Output the [x, y] coordinate of the center of the cell containing the given text.  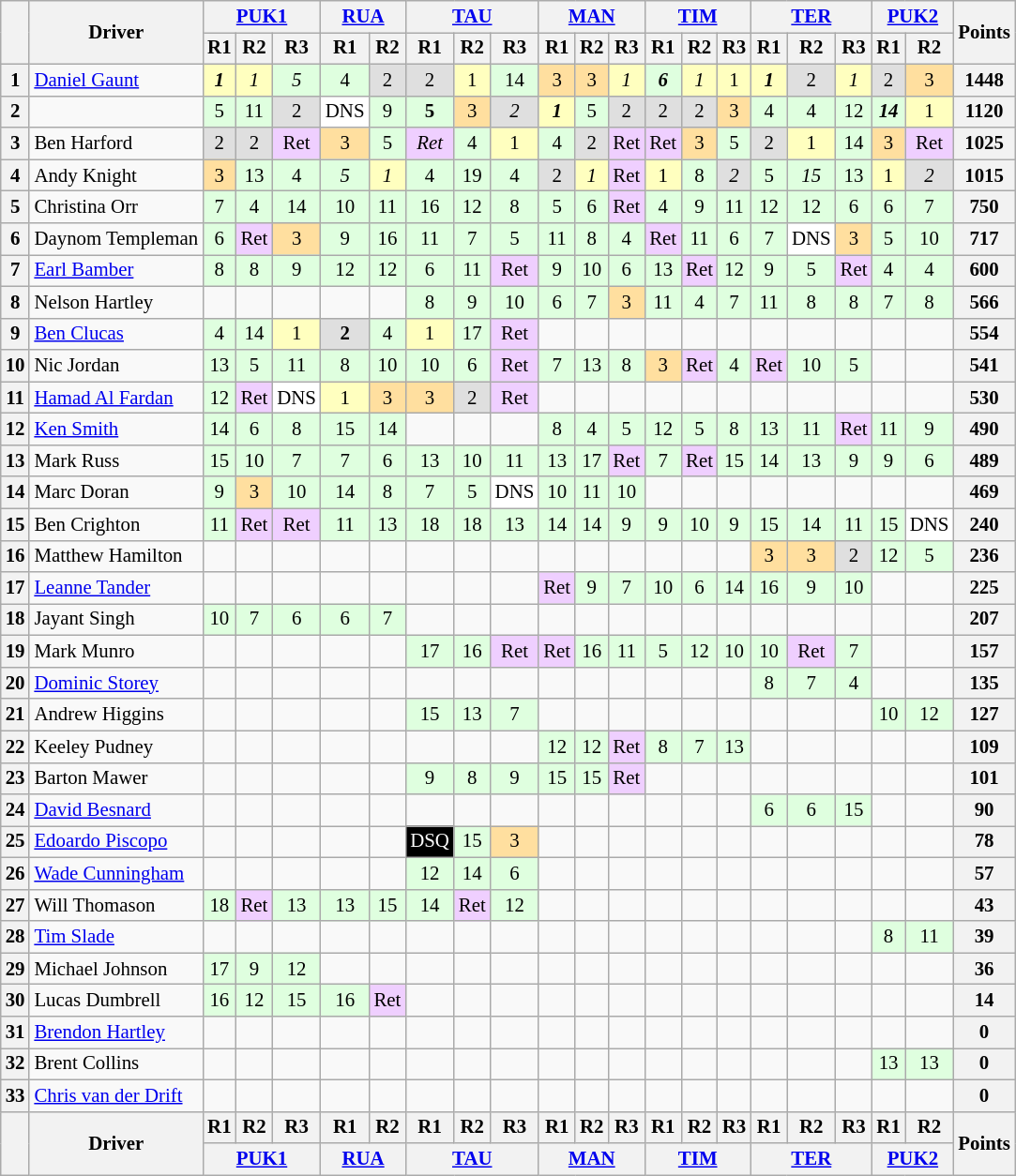
Earl Bamber [116, 270]
541 [983, 366]
DSQ [430, 842]
Dominic Storey [116, 683]
22 [15, 746]
Lucas Dumbrell [116, 1001]
Ben Clucas [116, 334]
32 [15, 1064]
Will Thomason [116, 905]
Andy Knight [116, 175]
Daniel Gaunt [116, 80]
1015 [983, 175]
240 [983, 524]
23 [15, 778]
1448 [983, 80]
530 [983, 398]
Andrew Higgins [116, 715]
Ben Harford [116, 143]
90 [983, 810]
Brendon Hartley [116, 1033]
39 [983, 937]
Edoardo Piscopo [116, 842]
127 [983, 715]
28 [15, 937]
Hamad Al Fardan [116, 398]
1120 [983, 112]
78 [983, 842]
Marc Doran [116, 492]
Daynom Templeman [116, 239]
Mark Russ [116, 460]
Jayant Singh [116, 620]
566 [983, 302]
31 [15, 1033]
Tim Slade [116, 937]
36 [983, 969]
Ben Crighton [116, 524]
225 [983, 588]
135 [983, 683]
207 [983, 620]
109 [983, 746]
717 [983, 239]
236 [983, 556]
Nic Jordan [116, 366]
43 [983, 905]
Brent Collins [116, 1064]
Chris van der Drift [116, 1095]
25 [15, 842]
101 [983, 778]
600 [983, 270]
33 [15, 1095]
469 [983, 492]
1025 [983, 143]
20 [15, 683]
Nelson Hartley [116, 302]
57 [983, 873]
26 [15, 873]
Ken Smith [116, 430]
Leanne Tander [116, 588]
24 [15, 810]
30 [15, 1001]
Wade Cunningham [116, 873]
Christina Orr [116, 207]
489 [983, 460]
Michael Johnson [116, 969]
554 [983, 334]
157 [983, 652]
Barton Mawer [116, 778]
27 [15, 905]
David Besnard [116, 810]
21 [15, 715]
750 [983, 207]
Mark Munro [116, 652]
29 [15, 969]
Keeley Pudney [116, 746]
490 [983, 430]
Matthew Hamilton [116, 556]
